Locate the cell with the specified text and output its (x, y) center coordinate. 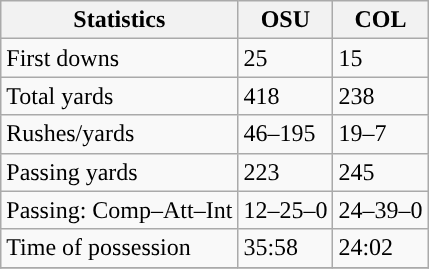
24–39–0 (380, 210)
COL (380, 20)
19–7 (380, 134)
12–25–0 (286, 210)
Total yards (120, 96)
Rushes/yards (120, 134)
24:02 (380, 248)
Time of possession (120, 248)
35:58 (286, 248)
223 (286, 172)
15 (380, 58)
OSU (286, 20)
418 (286, 96)
238 (380, 96)
Passing: Comp–Att–Int (120, 210)
Statistics (120, 20)
Passing yards (120, 172)
46–195 (286, 134)
First downs (120, 58)
25 (286, 58)
245 (380, 172)
